For the text-containing cell, return its midpoint in [x, y] coordinate format. 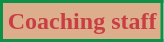
Coaching staff [82, 22]
